Find where the given text appears and provide that cell's center as (x, y) coordinate. 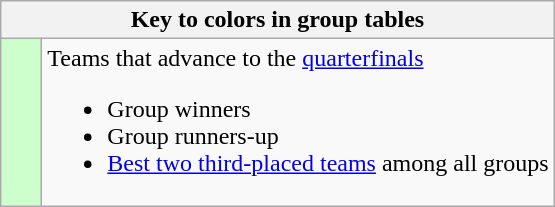
Key to colors in group tables (278, 20)
Teams that advance to the quarterfinalsGroup winnersGroup runners-upBest two third-placed teams among all groups (298, 122)
